Return the [x, y] coordinate for the center point of the cell that contains the specified text.  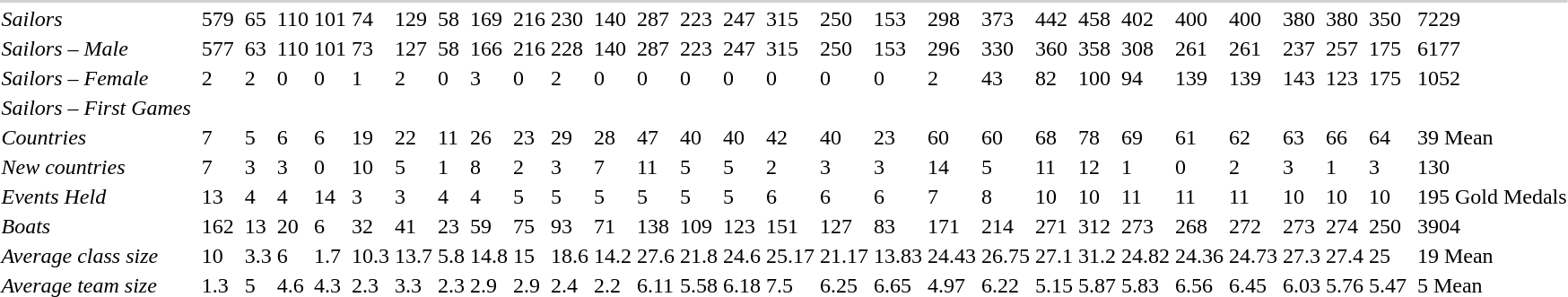
71 [612, 226]
74 [370, 19]
64 [1387, 137]
62 [1252, 137]
25.17 [789, 256]
373 [1005, 19]
138 [655, 226]
29 [569, 137]
19 [370, 137]
257 [1344, 48]
330 [1005, 48]
195 Gold Medals [1492, 197]
28 [612, 137]
1.7 [330, 256]
228 [569, 48]
171 [951, 226]
93 [569, 226]
24.82 [1145, 256]
25 [1387, 256]
358 [1096, 48]
308 [1145, 48]
268 [1198, 226]
271 [1053, 226]
66 [1344, 137]
22 [413, 137]
402 [1145, 19]
27.1 [1053, 256]
82 [1053, 78]
442 [1053, 19]
24.36 [1198, 256]
296 [951, 48]
59 [488, 226]
272 [1252, 226]
24.73 [1252, 256]
130 [1492, 167]
27.6 [655, 256]
1052 [1492, 78]
10.3 [370, 256]
73 [370, 48]
6177 [1492, 48]
7229 [1492, 19]
151 [789, 226]
12 [1096, 167]
21.17 [843, 256]
312 [1096, 226]
579 [217, 19]
214 [1005, 226]
75 [529, 226]
360 [1053, 48]
166 [488, 48]
13.7 [413, 256]
298 [951, 19]
24.43 [951, 256]
18.6 [569, 256]
27.3 [1301, 256]
69 [1145, 137]
Sailors – Male [96, 48]
68 [1053, 137]
14.8 [488, 256]
43 [1005, 78]
42 [789, 137]
21.8 [698, 256]
Sailors – Female [96, 78]
Average class size [96, 256]
Events Held [96, 197]
15 [529, 256]
109 [698, 226]
5.8 [450, 256]
350 [1387, 19]
41 [413, 226]
47 [655, 137]
27.4 [1344, 256]
32 [370, 226]
143 [1301, 78]
129 [413, 19]
94 [1145, 78]
Sailors [96, 19]
169 [488, 19]
458 [1096, 19]
31.2 [1096, 256]
3904 [1492, 226]
26 [488, 137]
13.83 [897, 256]
65 [258, 19]
274 [1344, 226]
237 [1301, 48]
83 [897, 226]
Sailors – First Games [96, 108]
26.75 [1005, 256]
61 [1198, 137]
New countries [96, 167]
100 [1096, 78]
78 [1096, 137]
39 Mean [1492, 137]
577 [217, 48]
3.3 [258, 256]
162 [217, 226]
230 [569, 19]
24.6 [741, 256]
Countries [96, 137]
14.2 [612, 256]
19 Mean [1492, 256]
20 [292, 226]
Boats [96, 226]
